Search for the cell housing the specified text and yield its (X, Y) center coordinate. 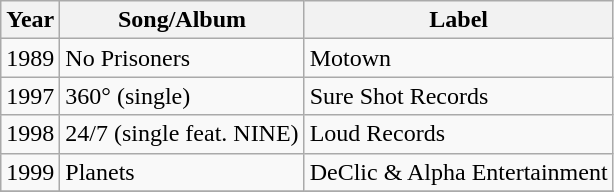
DeClic & Alpha Entertainment (458, 172)
Year (30, 20)
24/7 (single feat. NINE) (182, 134)
Sure Shot Records (458, 96)
1989 (30, 58)
No Prisoners (182, 58)
Planets (182, 172)
1997 (30, 96)
1999 (30, 172)
1998 (30, 134)
Song/Album (182, 20)
360° (single) (182, 96)
Loud Records (458, 134)
Label (458, 20)
Motown (458, 58)
